For the text-containing cell, return its midpoint in (x, y) coordinate format. 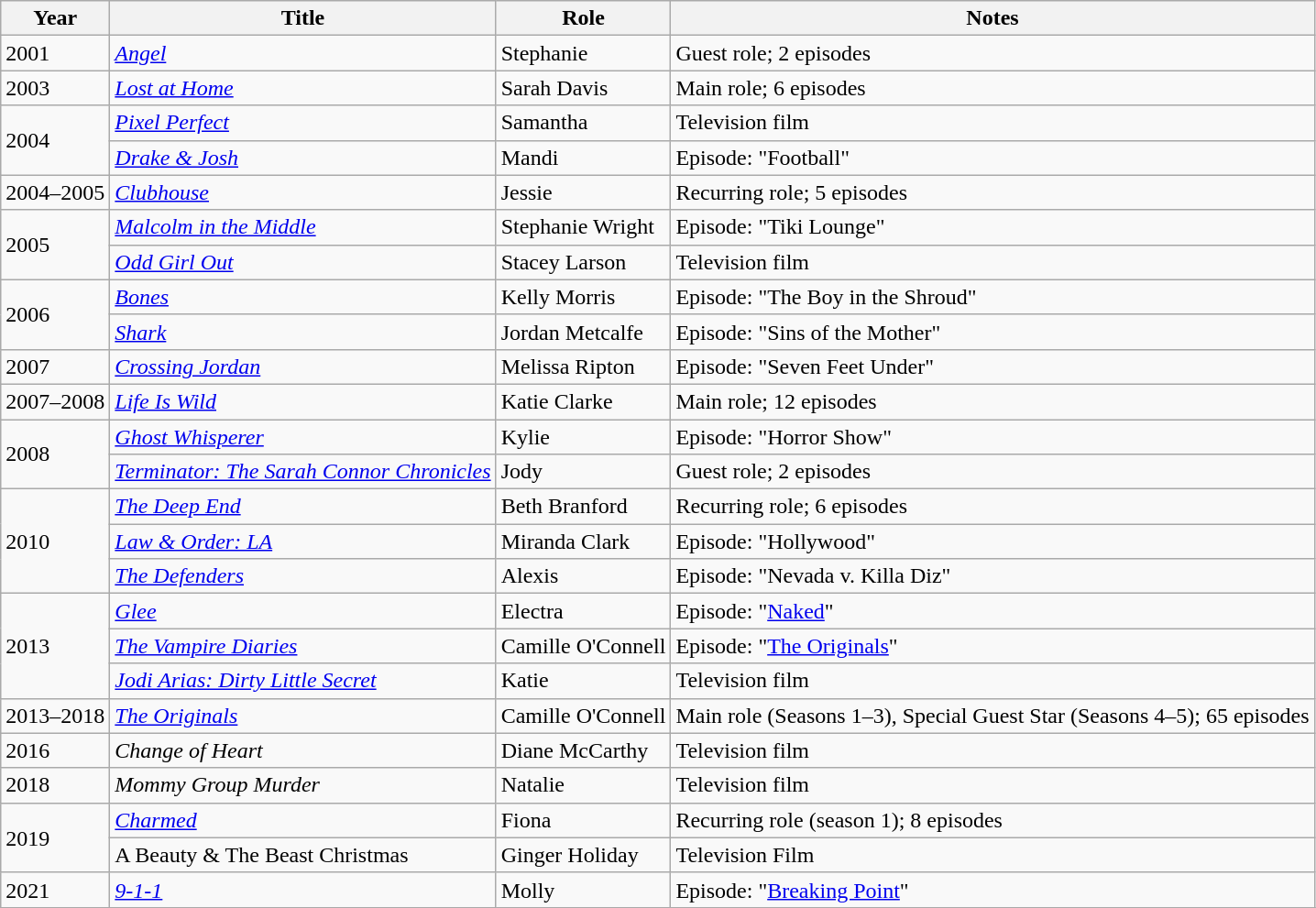
Life Is Wild (302, 401)
Episode: "The Boy in the Shroud" (992, 297)
2007 (55, 366)
Melissa Ripton (583, 366)
Main role (Seasons 1–3), Special Guest Star (Seasons 4–5); 65 episodes (992, 716)
Terminator: The Sarah Connor Chronicles (302, 472)
Ginger Holiday (583, 855)
Episode: "Nevada v. Killa Diz" (992, 576)
2007–2008 (55, 401)
Samantha (583, 123)
Sarah Davis (583, 88)
The Vampire Diaries (302, 646)
2005 (55, 245)
Episode: "Football" (992, 158)
Electra (583, 611)
Jessie (583, 192)
Law & Order: LA (302, 542)
Stacey Larson (583, 262)
2008 (55, 454)
Jodi Arias: Dirty Little Secret (302, 681)
Episode: "Naked" (992, 611)
2018 (55, 785)
Recurring role; 6 episodes (992, 507)
2001 (55, 53)
Kelly Morris (583, 297)
Television Film (992, 855)
Episode: "The Originals" (992, 646)
Shark (302, 332)
A Beauty & The Beast Christmas (302, 855)
2004–2005 (55, 192)
Glee (302, 611)
Ghost Whisperer (302, 437)
Beth Branford (583, 507)
Episode: "Seven Feet Under" (992, 366)
Recurring role (season 1); 8 episodes (992, 820)
2004 (55, 140)
Change of Heart (302, 750)
Episode: "Hollywood" (992, 542)
Bones (302, 297)
The Deep End (302, 507)
Episode: "Tiki Lounge" (992, 227)
Year (55, 18)
Malcolm in the Middle (302, 227)
Jordan Metcalfe (583, 332)
Episode: "Horror Show" (992, 437)
Kylie (583, 437)
Natalie (583, 785)
Clubhouse (302, 192)
2013–2018 (55, 716)
Crossing Jordan (302, 366)
Katie (583, 681)
Alexis (583, 576)
Mommy Group Murder (302, 785)
2010 (55, 542)
Katie Clarke (583, 401)
2016 (55, 750)
Episode: "Sins of the Mother" (992, 332)
2013 (55, 646)
Angel (302, 53)
Diane McCarthy (583, 750)
Lost at Home (302, 88)
2006 (55, 314)
Stephanie Wright (583, 227)
The Originals (302, 716)
Fiona (583, 820)
Episode: "Breaking Point" (992, 890)
Drake & Josh (302, 158)
9-1-1 (302, 890)
Title (302, 18)
Charmed (302, 820)
Molly (583, 890)
Mandi (583, 158)
Notes (992, 18)
Stephanie (583, 53)
Miranda Clark (583, 542)
The Defenders (302, 576)
Recurring role; 5 episodes (992, 192)
2019 (55, 837)
2003 (55, 88)
Jody (583, 472)
Pixel Perfect (302, 123)
2021 (55, 890)
Role (583, 18)
Main role; 12 episodes (992, 401)
Main role; 6 episodes (992, 88)
Odd Girl Out (302, 262)
